Identify which cell holds the provided text, then report its [X, Y] central coordinate. 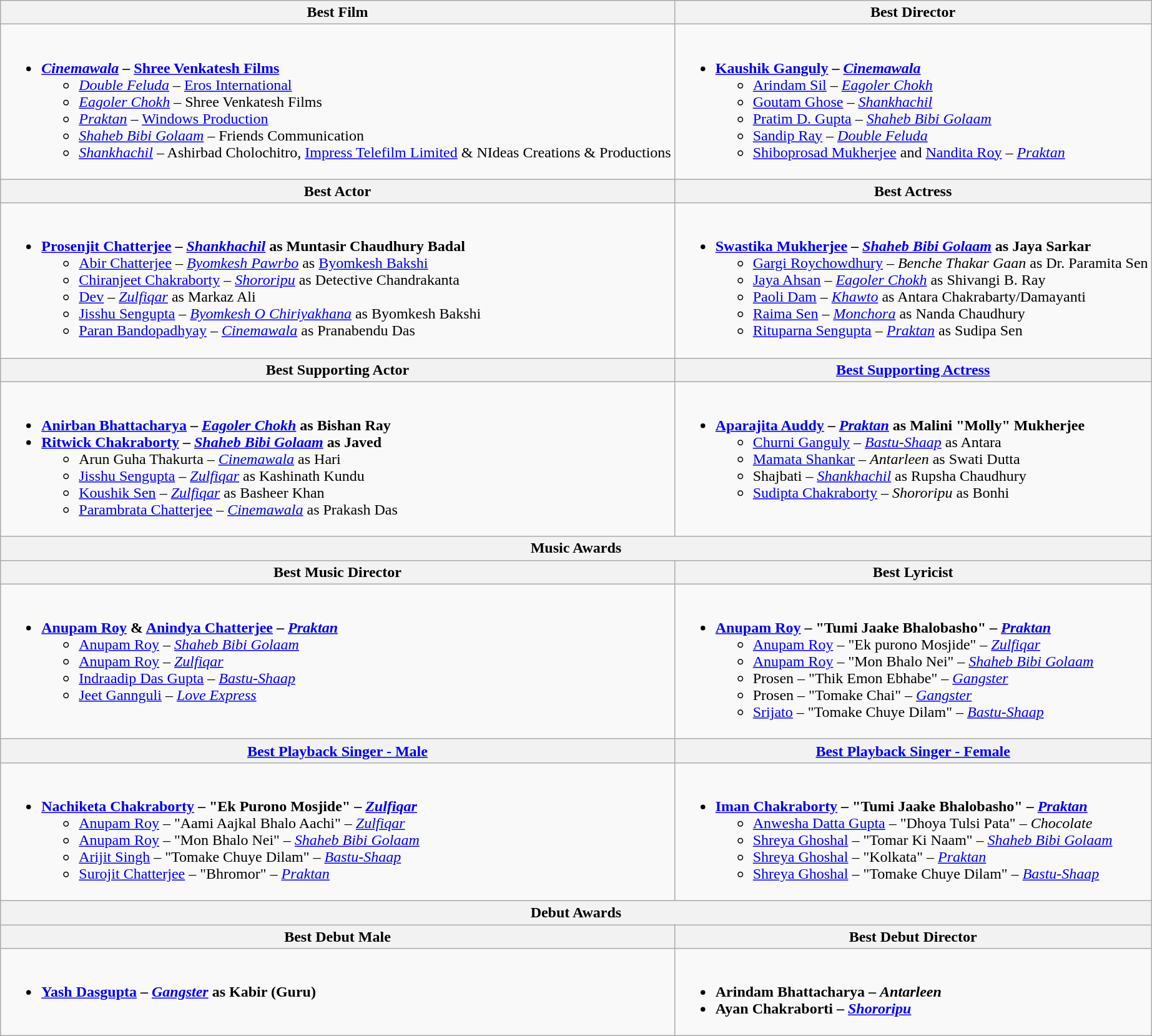
Best Music Director [337, 572]
Best Playback Singer - Female [913, 751]
Best Playback Singer - Male [337, 751]
Best Lyricist [913, 572]
Best Actress [913, 191]
Arindam Bhattacharya – AntarleenAyan Chakraborti – Shororipu [913, 992]
Best Debut Director [913, 936]
Best Film [337, 12]
Music Awards [576, 548]
Best Supporting Actor [337, 370]
Best Actor [337, 191]
Best Director [913, 12]
Debut Awards [576, 912]
Best Debut Male [337, 936]
Best Supporting Actress [913, 370]
Yash Dasgupta – Gangster as Kabir (Guru) [337, 992]
